Identify which cell holds the provided text, then report its (X, Y) central coordinate. 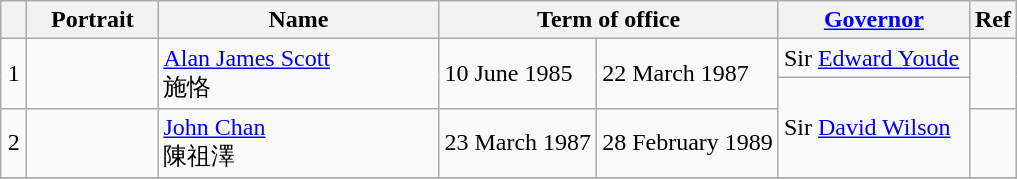
Ref (992, 20)
Governor (874, 20)
1 (14, 74)
Term of office (608, 20)
2 (14, 143)
Sir Edward Youde (874, 58)
Portrait (92, 20)
John Chan陳祖澤 (298, 143)
10 June 1985 (518, 74)
22 March 1987 (688, 74)
28 February 1989 (688, 143)
Name (298, 20)
Sir David Wilson (874, 128)
Alan James Scott施恪 (298, 74)
23 March 1987 (518, 143)
